Identify which cell holds the provided text, then report its [x, y] central coordinate. 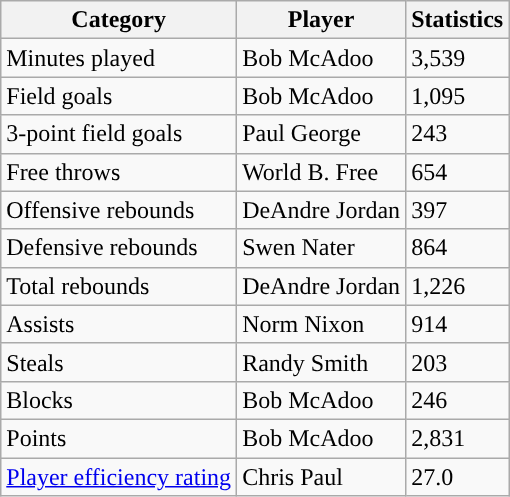
Player efficiency rating [119, 477]
397 [458, 210]
Paul George [322, 134]
3,539 [458, 58]
Chris Paul [322, 477]
203 [458, 362]
246 [458, 400]
Player [322, 20]
864 [458, 248]
World B. Free [322, 172]
243 [458, 134]
Minutes played [119, 58]
3-point field goals [119, 134]
Swen Nater [322, 248]
Total rebounds [119, 286]
914 [458, 324]
1,095 [458, 96]
Defensive rebounds [119, 248]
2,831 [458, 438]
Statistics [458, 20]
Free throws [119, 172]
Randy Smith [322, 362]
654 [458, 172]
Offensive rebounds [119, 210]
Steals [119, 362]
Category [119, 20]
27.0 [458, 477]
1,226 [458, 286]
Assists [119, 324]
Norm Nixon [322, 324]
Field goals [119, 96]
Points [119, 438]
Blocks [119, 400]
